Detect which cell encompasses the target text, then output its (X, Y) center coordinate. 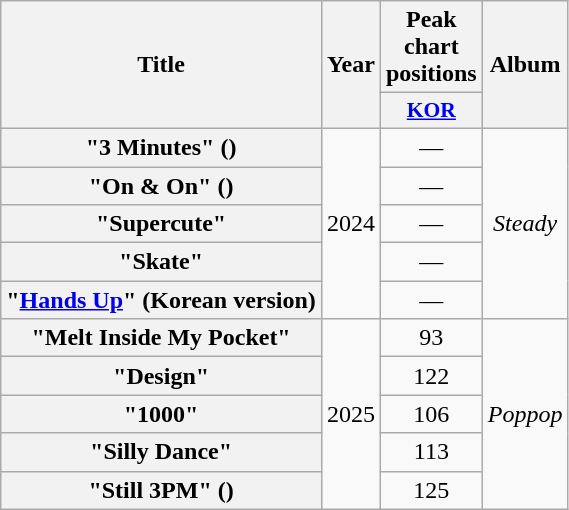
"On & On" () (162, 185)
Peak chart positions (431, 47)
106 (431, 414)
93 (431, 338)
KOR (431, 111)
"Design" (162, 376)
"Supercute" (162, 224)
"Melt Inside My Pocket" (162, 338)
125 (431, 490)
122 (431, 376)
"Silly Dance" (162, 452)
Steady (525, 223)
Poppop (525, 414)
Year (350, 65)
Title (162, 65)
"1000" (162, 414)
"Hands Up" (Korean version) (162, 300)
2025 (350, 414)
"3 Minutes" () (162, 147)
Album (525, 65)
"Skate" (162, 262)
2024 (350, 223)
"Still 3PM" () (162, 490)
113 (431, 452)
